Extract the [x, y] coordinate from the center of the cell holding the provided text.  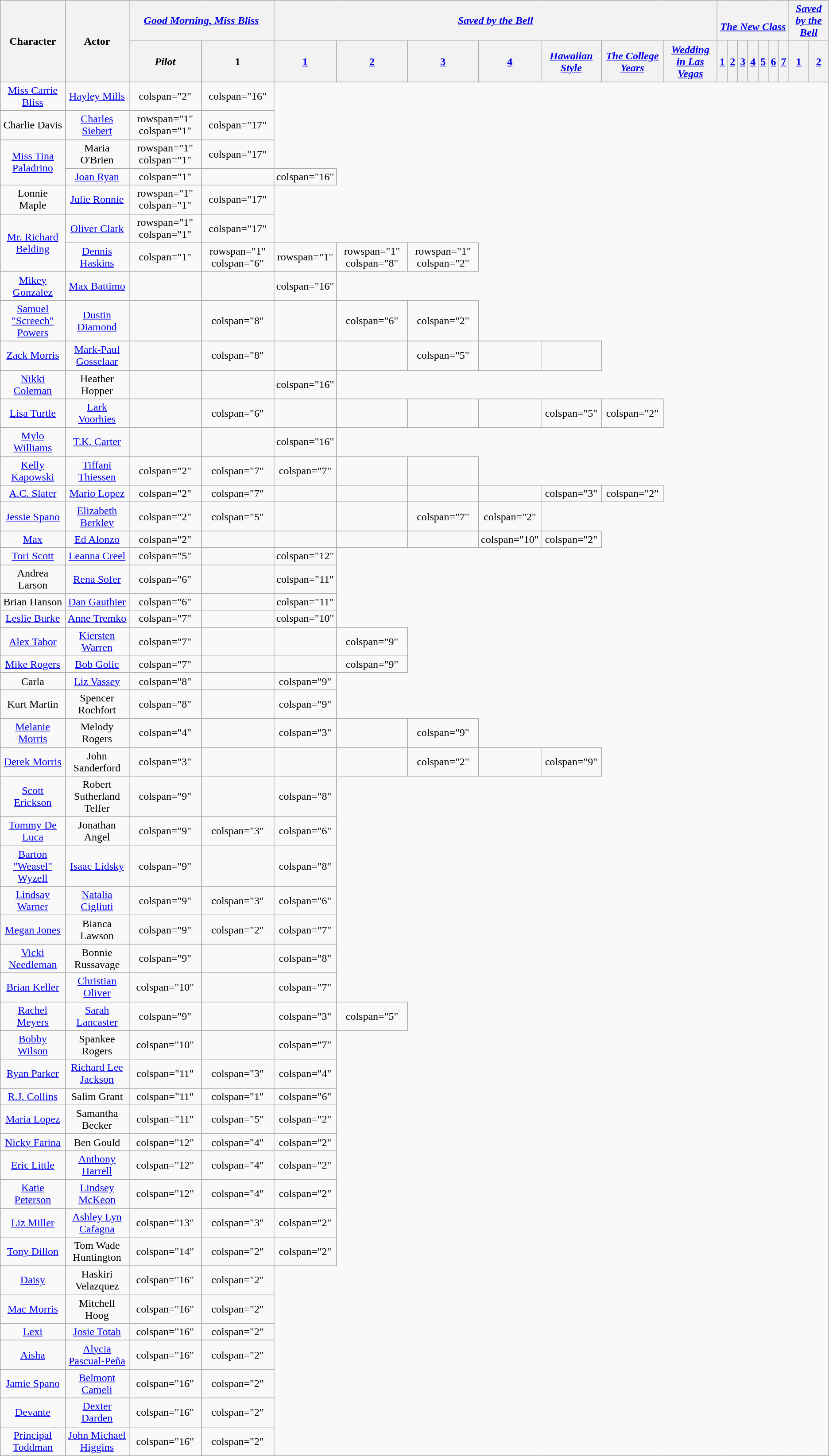
Spankee Rogers [97, 1045]
Jonathan Angel [97, 832]
The New Class [753, 21]
Kurt Martin [33, 704]
Hayley Mills [97, 97]
Anthony Harrell [97, 1165]
Dustin Diamond [97, 321]
Katie Peterson [33, 1194]
Maria Lopez [33, 1119]
Melody Rogers [97, 732]
Lindsay Warner [33, 901]
5 [763, 62]
Max [33, 539]
Tommy De Luca [33, 832]
Dan Gauthier [97, 602]
Christian Oliver [97, 987]
Ryan Parker [33, 1073]
Jamie Spano [33, 1383]
John Sanderford [97, 762]
Mike Rogers [33, 664]
Tom Wade Huntington [97, 1251]
Nicky Farina [33, 1142]
Scott Erickson [33, 797]
Hawaiian Style [571, 62]
Mitchell Hoog [97, 1309]
Andrea Larson [33, 579]
Elizabeth Berkley [97, 516]
Eric Little [33, 1165]
Barton "Weasel" Wyzell [33, 866]
Melanie Morris [33, 732]
Richard Lee Jackson [97, 1073]
Pilot [165, 62]
Derek Morris [33, 762]
Nikki Coleman [33, 384]
Alycia Pascual-Peña [97, 1355]
Principal Toddman [33, 1441]
Mylo Williams [33, 442]
Samantha Becker [97, 1119]
Joan Ryan [97, 177]
Tori Scott [33, 556]
Haskiri Velazquez [97, 1281]
Max Battimo [97, 286]
Mark-Paul Gosselaar [97, 355]
Good Morning, Miss Bliss [201, 21]
Mario Lopez [97, 494]
Maria O'Brien [97, 154]
Actor [97, 41]
Leanna Creel [97, 556]
Heather Hopper [97, 384]
Liz Vassey [97, 681]
Ashley Lyn Cafagna [97, 1222]
Kiersten Warren [97, 641]
Zack Morris [33, 355]
Salim Grant [97, 1096]
Isaac Lidsky [97, 866]
Belmont Cameli [97, 1383]
Bobby Wilson [33, 1045]
Wedding in Las Vegas [690, 62]
colspan="14" [165, 1251]
colspan="13" [165, 1222]
Daisy [33, 1281]
Lark Voorhies [97, 414]
Lonnie Maple [33, 199]
Leslie Burke [33, 619]
Megan Jones [33, 930]
Josie Totah [97, 1332]
Rachel Meyers [33, 1016]
Ben Gould [97, 1142]
John Michael Higgins [97, 1441]
Lisa Turtle [33, 414]
Tony Dillon [33, 1251]
Dennis Haskins [97, 257]
rowspan="1" colspan="8" [372, 257]
Mac Morris [33, 1309]
Ed Alonzo [97, 539]
Spencer Rochfort [97, 704]
Miss Tina Paladrino [33, 162]
Oliver Clark [97, 228]
Devante [33, 1413]
Rena Sofer [97, 579]
rowspan="1" colspan="6" [238, 257]
Liz Miller [33, 1222]
6 [773, 62]
Jessie Spano [33, 516]
Bianca Lawson [97, 930]
Charles Siebert [97, 125]
Mikey Gonzalez [33, 286]
Sarah Lancaster [97, 1016]
Brian Hanson [33, 602]
Miss Carrie Bliss [33, 97]
Natalia Cigliuti [97, 901]
A.C. Slater [33, 494]
Charlie Davis [33, 125]
T.K. Carter [97, 442]
Robert Sutherland Telfer [97, 797]
Samuel "Screech" Powers [33, 321]
Anne Tremko [97, 619]
Kelly Kapowski [33, 471]
Bonnie Russavage [97, 958]
R.J. Collins [33, 1096]
Dexter Darden [97, 1413]
The College Years [632, 62]
Aisha [33, 1355]
Bob Golic [97, 664]
Mr. Richard Belding [33, 243]
rowspan="1" colspan="2" [443, 257]
Alex Tabor [33, 641]
Lindsey McKeon [97, 1194]
Carla [33, 681]
Brian Keller [33, 987]
Character [33, 41]
Tiffani Thiessen [97, 471]
Lexi [33, 1332]
7 [784, 62]
Vicki Needleman [33, 958]
rowspan="1" [305, 257]
Julie Ronnie [97, 199]
